Find where the given text appears and provide that cell's center as [X, Y] coordinate. 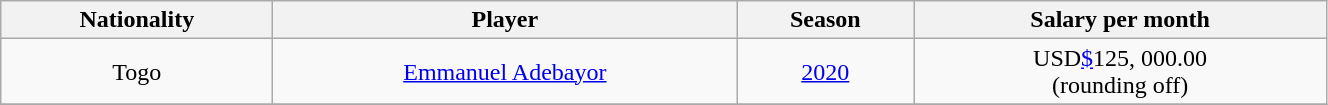
Emmanuel Adebayor [505, 72]
Salary per month [1120, 20]
Nationality [137, 20]
Togo [137, 72]
Player [505, 20]
2020 [826, 72]
Season [826, 20]
USD$125, 000.00(rounding off) [1120, 72]
